Determine the [X, Y] coordinate at the center of the cell enclosing the given text.  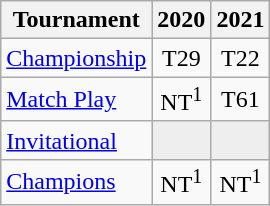
T61 [240, 100]
Invitational [76, 140]
2020 [182, 20]
Tournament [76, 20]
T29 [182, 58]
2021 [240, 20]
Champions [76, 182]
T22 [240, 58]
Match Play [76, 100]
Championship [76, 58]
